Return the (X, Y) coordinate for the center point of the cell that contains the specified text.  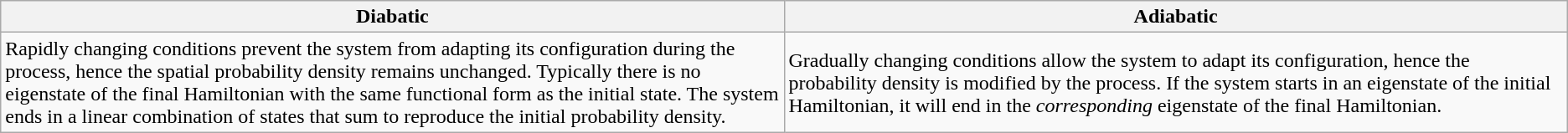
Diabatic (392, 17)
Adiabatic (1176, 17)
